Determine the (x, y) coordinate at the center of the cell enclosing the given text.  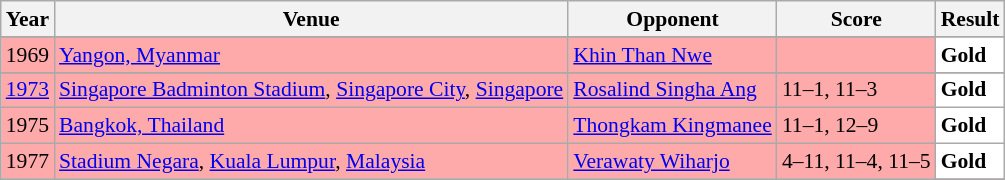
Result (970, 19)
Singapore Badminton Stadium, Singapore City, Singapore (311, 90)
Verawaty Wiharjo (672, 162)
Year (28, 19)
Thongkam Kingmanee (672, 126)
1973 (28, 90)
1969 (28, 55)
Stadium Negara, Kuala Lumpur, Malaysia (311, 162)
11–1, 11–3 (856, 90)
Opponent (672, 19)
Yangon, Myanmar (311, 55)
1975 (28, 126)
11–1, 12–9 (856, 126)
Khin Than Nwe (672, 55)
Rosalind Singha Ang (672, 90)
Bangkok, Thailand (311, 126)
Score (856, 19)
Venue (311, 19)
4–11, 11–4, 11–5 (856, 162)
1977 (28, 162)
